Determine the (x, y) coordinate at the center of the cell enclosing the given text.  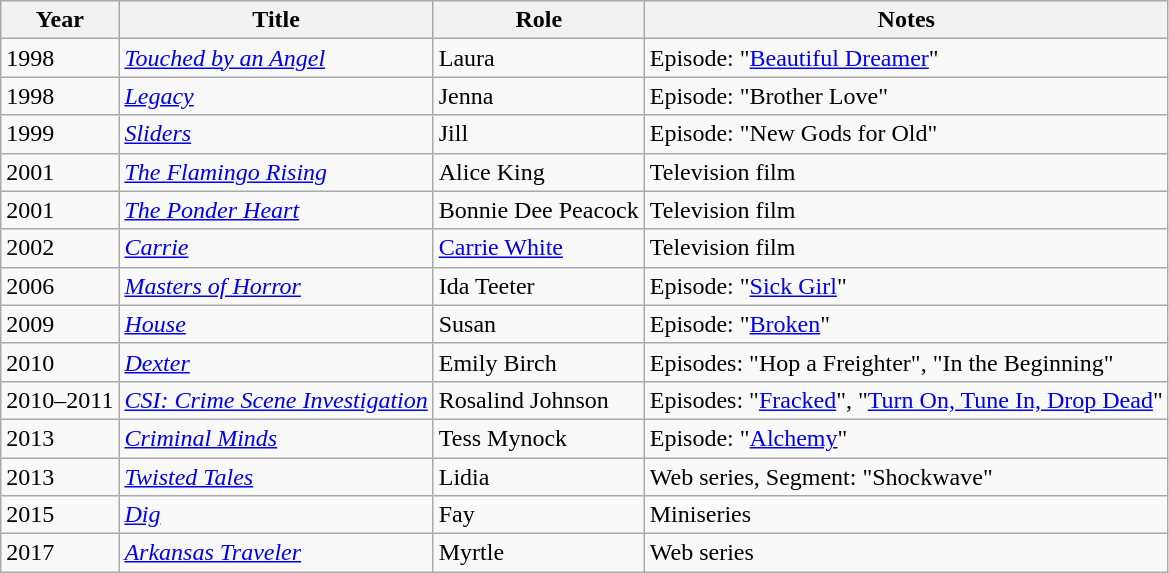
Touched by an Angel (276, 58)
Susan (538, 324)
Episode: "Beautiful Dreamer" (906, 58)
Alice King (538, 172)
1999 (60, 134)
Carrie (276, 248)
Jill (538, 134)
Bonnie Dee Peacock (538, 210)
Carrie White (538, 248)
Title (276, 20)
Web series, Segment: "Shockwave" (906, 477)
Fay (538, 515)
Myrtle (538, 553)
Rosalind Johnson (538, 400)
Ida Teeter (538, 286)
2015 (60, 515)
Emily Birch (538, 362)
Sliders (276, 134)
The Flamingo Rising (276, 172)
Tess Mynock (538, 438)
Jenna (538, 96)
Episode: "Broken" (906, 324)
CSI: Crime Scene Investigation (276, 400)
Year (60, 20)
2002 (60, 248)
Dexter (276, 362)
Arkansas Traveler (276, 553)
2010–2011 (60, 400)
Masters of Horror (276, 286)
Lidia (538, 477)
Dig (276, 515)
2010 (60, 362)
Criminal Minds (276, 438)
Episode: "New Gods for Old" (906, 134)
The Ponder Heart (276, 210)
Episode: "Brother Love" (906, 96)
Role (538, 20)
Episodes: "Fracked", "Turn On, Tune In, Drop Dead" (906, 400)
Notes (906, 20)
Legacy (276, 96)
2006 (60, 286)
Miniseries (906, 515)
House (276, 324)
Episode: "Sick Girl" (906, 286)
2009 (60, 324)
Episodes: "Hop a Freighter", "In the Beginning" (906, 362)
2017 (60, 553)
Web series (906, 553)
Laura (538, 58)
Episode: "Alchemy" (906, 438)
Twisted Tales (276, 477)
